Detect which cell encompasses the target text, then output its (X, Y) center coordinate. 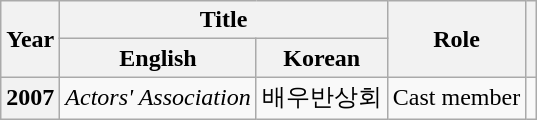
Role (456, 39)
Korean (322, 58)
English (158, 58)
2007 (30, 98)
Title (224, 20)
Cast member (456, 98)
Year (30, 39)
Actors' Association (158, 98)
배우반상회 (322, 98)
